Detect which cell encompasses the target text, then output its [x, y] center coordinate. 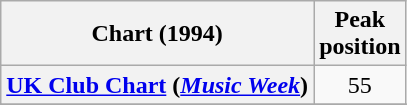
55 [360, 85]
UK Club Chart (Music Week) [158, 85]
Peakposition [360, 34]
Chart (1994) [158, 34]
